Return (X, Y) of the center of cell containing provided text 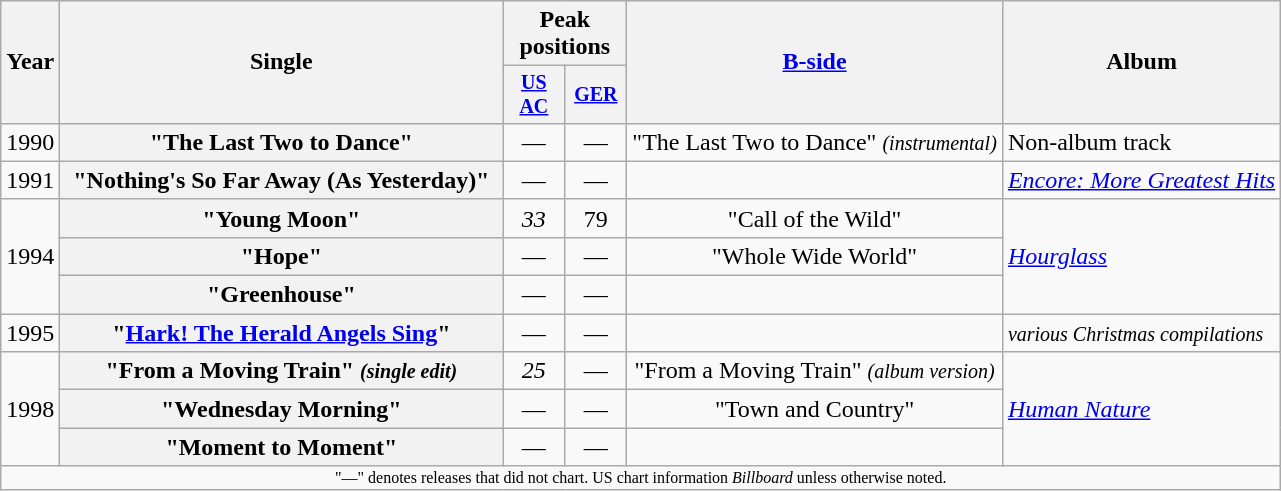
"The Last Two to Dance" (282, 142)
25 (534, 371)
US AC (534, 94)
"Hope" (282, 256)
"—" denotes releases that did not chart. US chart information Billboard unless otherwise noted. (641, 478)
"Nothing's So Far Away (As Yesterday)" (282, 180)
"From a Moving Train" (album version) (815, 371)
"Whole Wide World" (815, 256)
Year (30, 62)
Single (282, 62)
"Greenhouse" (282, 295)
79 (596, 218)
"Moment to Moment" (282, 447)
"Town and Country" (815, 409)
1991 (30, 180)
Encore: More Greatest Hits (1141, 180)
Album (1141, 62)
"Call of the Wild" (815, 218)
1994 (30, 256)
GER (596, 94)
"From a Moving Train" (single edit) (282, 371)
1995 (30, 333)
"Hark! The Herald Angels Sing" (282, 333)
various Christmas compilations (1141, 333)
Human Nature (1141, 409)
Hourglass (1141, 256)
1990 (30, 142)
1998 (30, 409)
B-side (815, 62)
"Wednesday Morning" (282, 409)
"Young Moon" (282, 218)
33 (534, 218)
Non-album track (1141, 142)
Peak positions (565, 34)
"The Last Two to Dance" (instrumental) (815, 142)
